Capture the cell that displays the provided text and extract its (X, Y) central coordinate. 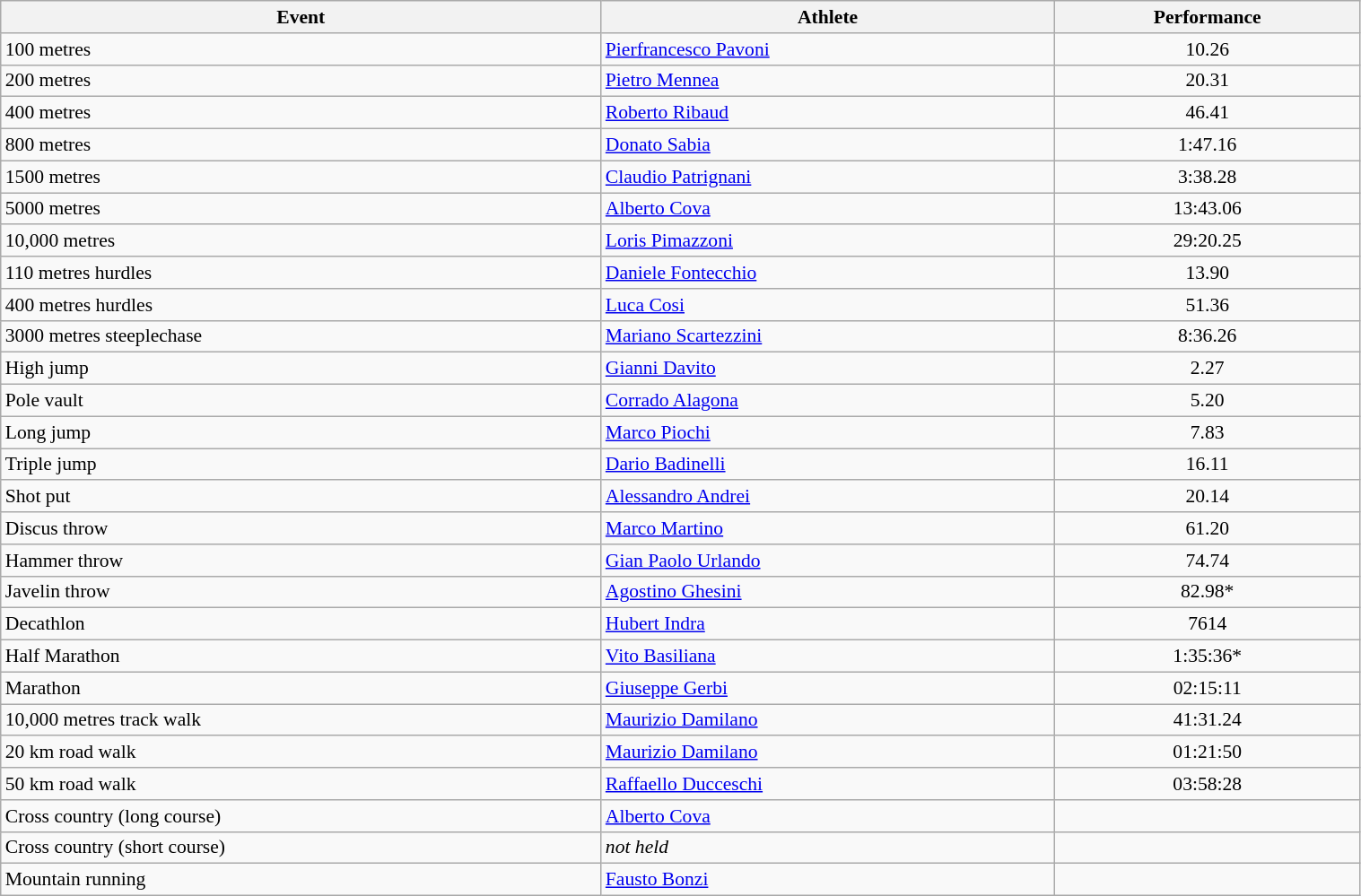
Vito Basiliana (828, 657)
13.90 (1208, 273)
41:31.24 (1208, 720)
Daniele Fontecchio (828, 273)
Giuseppe Gerbi (828, 688)
Alessandro Andrei (828, 497)
100 metres (301, 49)
5.20 (1208, 401)
01:21:50 (1208, 752)
Javelin throw (301, 592)
Donato Sabia (828, 145)
Marco Piochi (828, 432)
Half Marathon (301, 657)
7.83 (1208, 432)
Marathon (301, 688)
10.26 (1208, 49)
Discus throw (301, 528)
1500 metres (301, 177)
5000 metres (301, 209)
Mountain running (301, 880)
20.31 (1208, 81)
82.98* (1208, 592)
Triple jump (301, 465)
74.74 (1208, 561)
Hubert Indra (828, 624)
Roberto Ribaud (828, 113)
Claudio Patrignani (828, 177)
Agostino Ghesini (828, 592)
1:35:36* (1208, 657)
Shot put (301, 497)
51.36 (1208, 305)
3:38.28 (1208, 177)
Gianni Davito (828, 369)
Pole vault (301, 401)
Performance (1208, 17)
8:36.26 (1208, 336)
2.27 (1208, 369)
3000 metres steeplechase (301, 336)
Decathlon (301, 624)
not held (828, 848)
Event (301, 17)
10,000 metres (301, 241)
13:43.06 (1208, 209)
Corrado Alagona (828, 401)
Gian Paolo Urlando (828, 561)
High jump (301, 369)
110 metres hurdles (301, 273)
Raffaello Ducceschi (828, 784)
Cross country (long course) (301, 816)
200 metres (301, 81)
46.41 (1208, 113)
Mariano Scartezzini (828, 336)
29:20.25 (1208, 241)
Pierfrancesco Pavoni (828, 49)
Loris Pimazzoni (828, 241)
7614 (1208, 624)
Hammer throw (301, 561)
Pietro Mennea (828, 81)
Long jump (301, 432)
800 metres (301, 145)
Marco Martino (828, 528)
50 km road walk (301, 784)
10,000 metres track walk (301, 720)
16.11 (1208, 465)
1:47.16 (1208, 145)
02:15:11 (1208, 688)
Luca Cosi (828, 305)
Fausto Bonzi (828, 880)
400 metres hurdles (301, 305)
20.14 (1208, 497)
Cross country (short course) (301, 848)
20 km road walk (301, 752)
Athlete (828, 17)
400 metres (301, 113)
61.20 (1208, 528)
03:58:28 (1208, 784)
Dario Badinelli (828, 465)
